Return the (x, y) coordinate for the center point of the cell that contains the specified text.  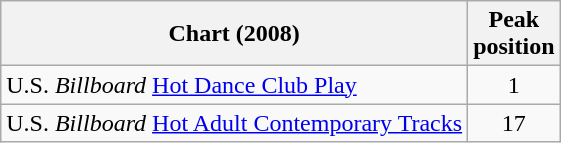
Chart (2008) (234, 34)
U.S. Billboard Hot Adult Contemporary Tracks (234, 123)
1 (514, 85)
U.S. Billboard Hot Dance Club Play (234, 85)
17 (514, 123)
Peakposition (514, 34)
